For the text-containing cell, return its midpoint in (x, y) coordinate format. 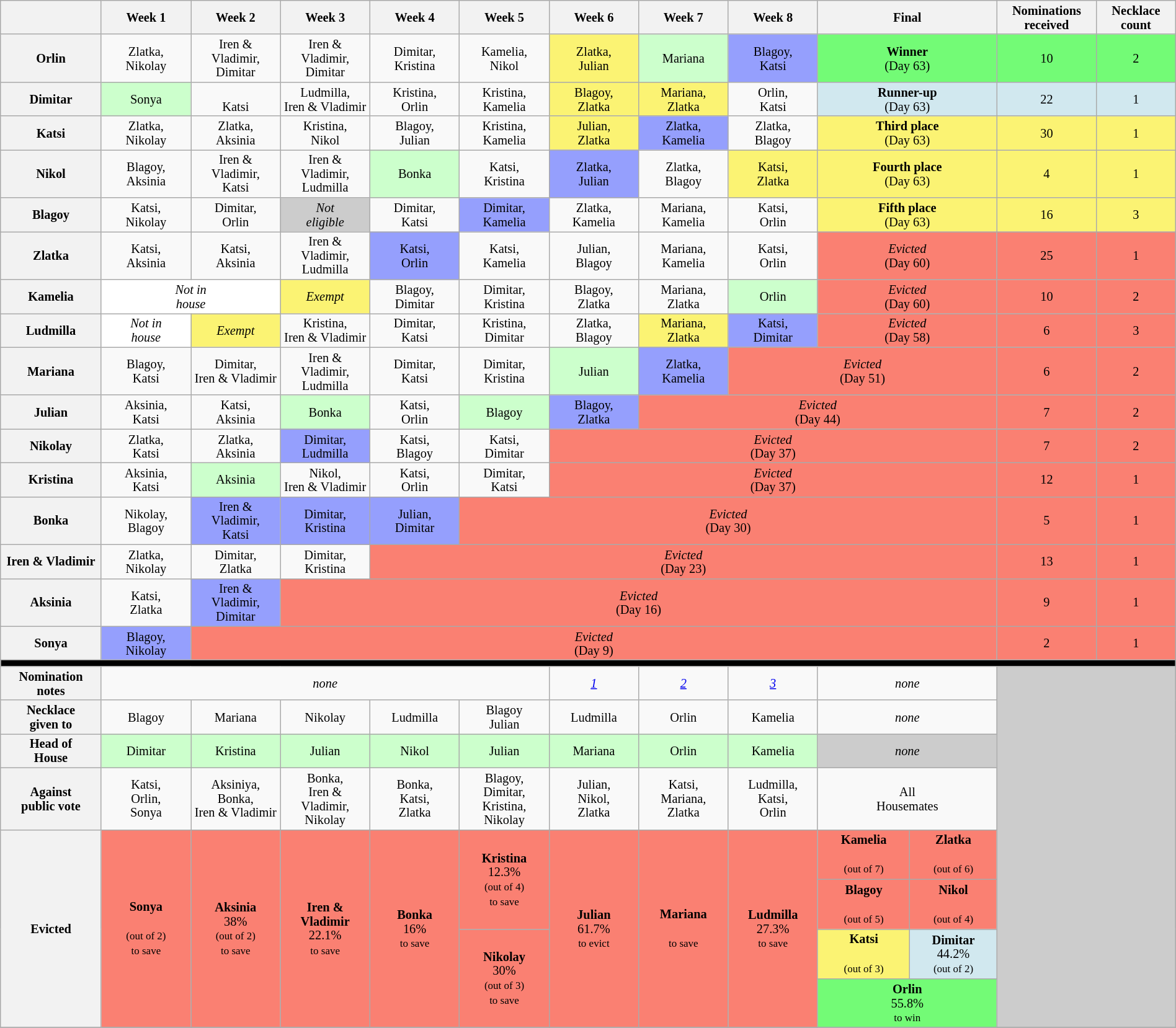
Katsi(out of 3) (863, 954)
Evicted(Day 30) (728, 521)
Third place(Day 63) (907, 133)
Nominationsreceived (1046, 17)
Kristina12.3%(out of 4)to save (504, 879)
Dimitar,Ludmilla (325, 446)
Kamelia(out of 7) (863, 854)
Kristina,Nikol (325, 133)
Nomination notes (51, 683)
Nikol(out of 4) (953, 904)
Ludmilla27.3%to save (773, 929)
13 (1046, 562)
Blagoy,Dimitar,Kristina,Nikolay (504, 799)
Evicted(Day 9) (594, 644)
Katsi,Kristina (504, 174)
Dimitar,Orlin (236, 215)
Head ofHouse (51, 750)
5 (1046, 521)
Week 3 (325, 17)
Dimitar,Zlatka (236, 562)
Kamelia,Nikol (504, 58)
Katsi,Nikolay (146, 215)
Kristina,Iren & Vladimir (325, 330)
Bonka,Katsi,Zlatka (414, 799)
Fourth place(Day 63) (907, 174)
Bonka16%to save (414, 929)
Julian61.7%to evict (594, 929)
Necklacecount (1136, 17)
16 (1046, 215)
Aksiniya,Bonka,Iren & Vladimir (236, 799)
Katsi,Kamelia (504, 255)
Aksinia38%(out of 2)to save (236, 929)
Nikol,Iren & Vladimir (325, 480)
Week 7 (684, 17)
Zlatka,Katsi (146, 446)
Zlatka(out of 6) (953, 854)
Week 2 (236, 17)
Dimitar,Iren & Vladimir (236, 371)
Iren & Vladimir22.1%to save (325, 929)
Evicted (51, 929)
Ludmilla,Iren & Vladimir (325, 99)
Week 4 (414, 17)
Iren & Vladimir (51, 562)
Nikolay30%(out of 3)to save (504, 978)
Katsi,Orlin,Sonya (146, 799)
Blagoy,Dimitar (414, 296)
12 (1046, 480)
Julian,Dimitar (414, 521)
Ludmilla,Katsi,Orlin (773, 799)
Dimitar,Kamelia (504, 215)
Noteligible (325, 215)
Marianato save (684, 929)
Evicted(Day 58) (907, 330)
Blagoy(out of 5) (863, 904)
Evicted(Day 23) (684, 562)
Orlin,Katsi (773, 99)
Julian,Blagoy (594, 255)
Evicted(Day 16) (639, 603)
Week 6 (594, 17)
Blagoy,Aksinia (146, 174)
25 (1046, 255)
Dimitar44.2%(out of 2) (953, 954)
Evicted(Day 44) (818, 412)
4 (1046, 174)
Katsi,Mariana,Zlatka (684, 799)
Final (907, 17)
Week 1 (146, 17)
Runner-up(Day 63) (907, 99)
Blagoy,Nikolay (146, 644)
Kristina,Orlin (414, 99)
Orlin55.8%to win (907, 1003)
Blagoy,Julian (414, 133)
Julian,Nikol,Zlatka (594, 799)
Julian,Zlatka (594, 133)
Bonka,Iren & Vladimir,Nikolay (325, 799)
Katsi,Blagoy (414, 446)
AllHousemates (907, 799)
Fifth place(Day 63) (907, 215)
Nikolay,Blagoy (146, 521)
Zlatka (51, 255)
Sonya(out of 2)to save (146, 929)
9 (1046, 603)
Kristina,Dimitar (504, 330)
BlagoyJulian (504, 717)
Againstpublic vote (51, 799)
Week 5 (504, 17)
Evicted(Day 51) (862, 371)
Week 8 (773, 17)
Necklacegiven to (51, 717)
22 (1046, 99)
Winner(Day 63) (907, 58)
30 (1046, 133)
